Search for the cell housing the specified text and yield its [X, Y] center coordinate. 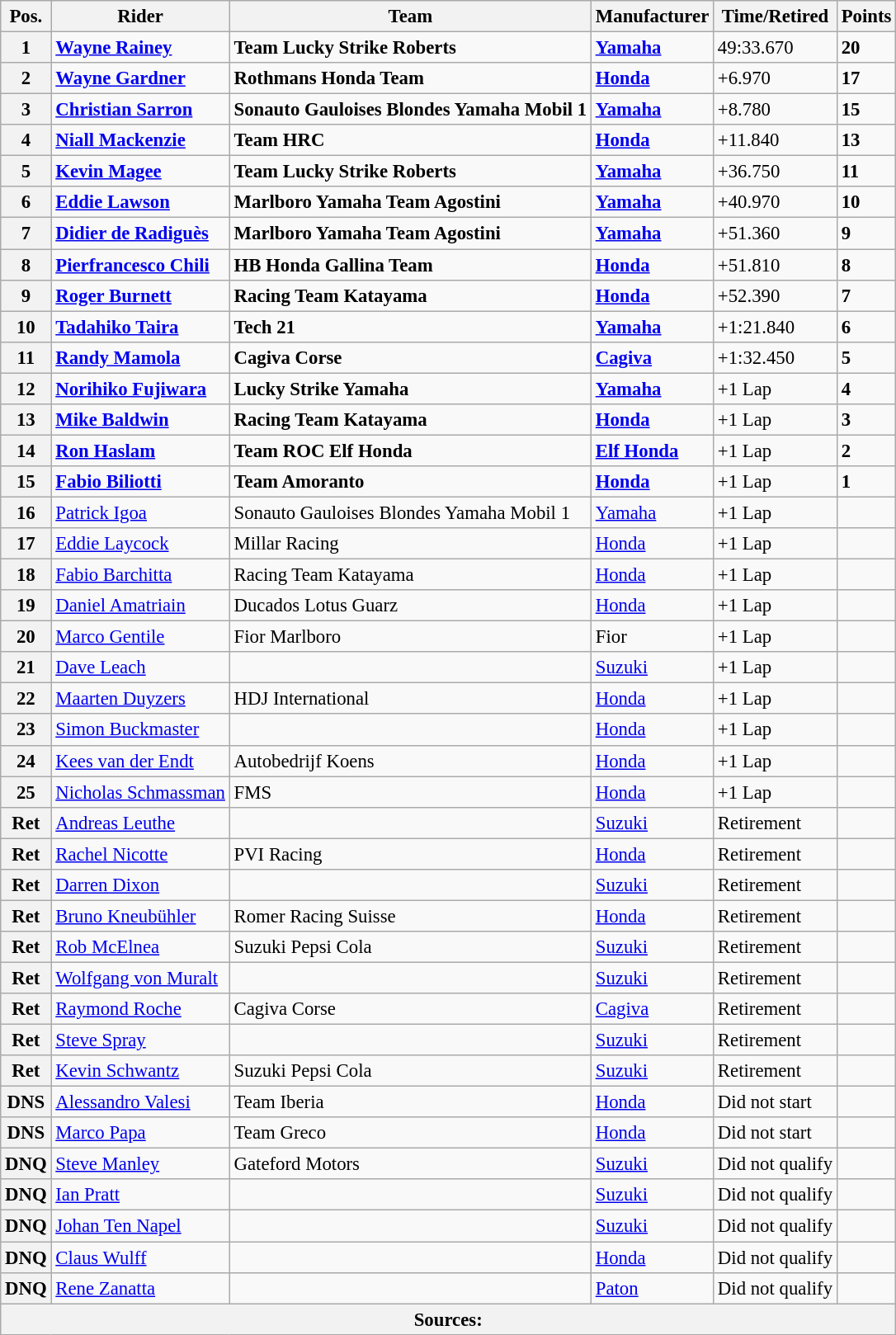
Rob McElnea [140, 947]
Patrick Igoa [140, 512]
Team Greco [410, 1133]
23 [26, 730]
Roger Burnett [140, 295]
Team Amoranto [410, 482]
+8.780 [776, 110]
Romer Racing Suisse [410, 916]
+51.810 [776, 265]
Wayne Rainey [140, 48]
Marco Papa [140, 1133]
Mike Baldwin [140, 420]
21 [26, 667]
Rothmans Honda Team [410, 78]
Darren Dixon [140, 885]
Alessandro Valesi [140, 1102]
Steve Manley [140, 1164]
49:33.670 [776, 48]
Eddie Laycock [140, 544]
12 [26, 389]
Claus Wulff [140, 1257]
Didier de Radiguès [140, 234]
Team Iberia [410, 1102]
Eddie Lawson [140, 202]
Ducados Lotus Guarz [410, 606]
HB Honda Gallina Team [410, 265]
Rene Zanatta [140, 1288]
Fior [652, 637]
Fior Marlboro [410, 637]
Ron Haslam [140, 451]
Johan Ten Napel [140, 1226]
PVI Racing [410, 854]
14 [26, 451]
+11.840 [776, 140]
Andreas Leuthe [140, 823]
Elf Honda [652, 451]
Millar Racing [410, 544]
Marco Gentile [140, 637]
HDJ International [410, 699]
Simon Buckmaster [140, 730]
Gateford Motors [410, 1164]
Fabio Barchitta [140, 575]
Tadahiko Taira [140, 327]
Maarten Duyzers [140, 699]
Paton [652, 1288]
Lucky Strike Yamaha [410, 389]
Kevin Schwantz [140, 1071]
Niall Mackenzie [140, 140]
Rachel Nicotte [140, 854]
18 [26, 575]
Wayne Gardner [140, 78]
+40.970 [776, 202]
Daniel Amatriain [140, 606]
Points [866, 17]
16 [26, 512]
+1:32.450 [776, 357]
Christian Sarron [140, 110]
Time/Retired [776, 17]
Team ROC Elf Honda [410, 451]
Pierfrancesco Chili [140, 265]
Autobedrijf Koens [410, 761]
Wolfgang von Muralt [140, 978]
Bruno Kneubühler [140, 916]
Randy Mamola [140, 357]
Dave Leach [140, 667]
+1:21.840 [776, 327]
+6.970 [776, 78]
+36.750 [776, 172]
Tech 21 [410, 327]
19 [26, 606]
Pos. [26, 17]
Kees van der Endt [140, 761]
25 [26, 792]
Team HRC [410, 140]
Team [410, 17]
Norihiko Fujiwara [140, 389]
Steve Spray [140, 1040]
Sources: [449, 1319]
Nicholas Schmassman [140, 792]
FMS [410, 792]
+51.360 [776, 234]
Rider [140, 17]
Manufacturer [652, 17]
Kevin Magee [140, 172]
+52.390 [776, 295]
24 [26, 761]
Ian Pratt [140, 1196]
22 [26, 699]
Raymond Roche [140, 1009]
Fabio Biliotti [140, 482]
